Capture the cell that displays the provided text and extract its (x, y) central coordinate. 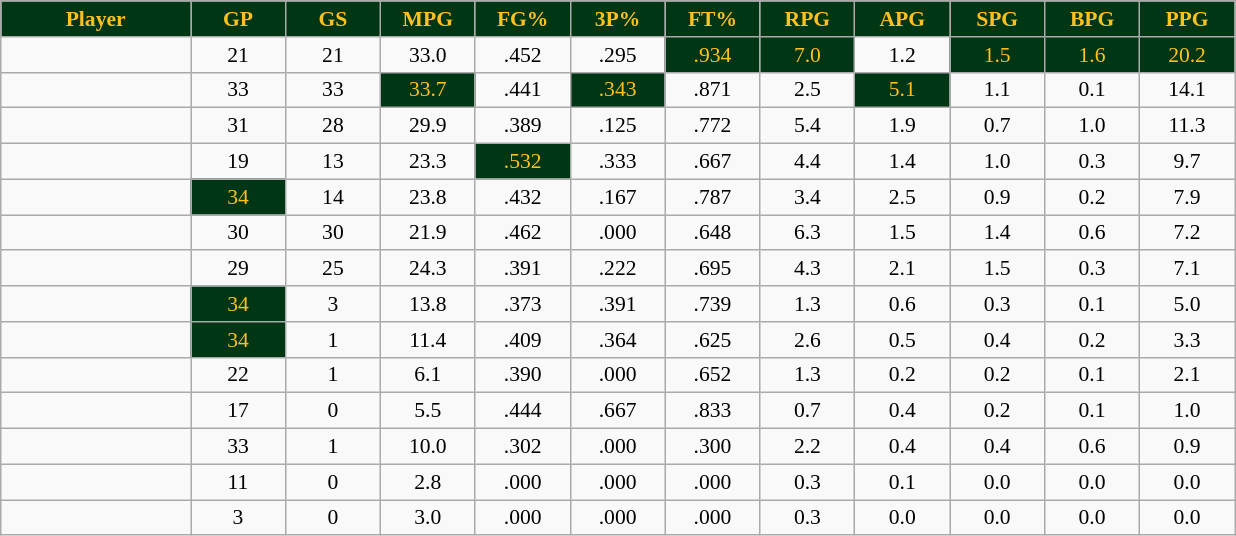
.343 (618, 90)
29 (238, 269)
.772 (712, 126)
.125 (618, 126)
2.2 (808, 447)
PPG (1188, 19)
.300 (712, 447)
MPG (428, 19)
23.3 (428, 162)
19 (238, 162)
3P% (618, 19)
22 (238, 375)
14.1 (1188, 90)
6.3 (808, 233)
17 (238, 411)
5.1 (902, 90)
.648 (712, 233)
24.3 (428, 269)
BPG (1092, 19)
.390 (522, 375)
3.3 (1188, 340)
.333 (618, 162)
13 (332, 162)
.934 (712, 55)
31 (238, 126)
28 (332, 126)
13.8 (428, 304)
14 (332, 197)
.532 (522, 162)
.871 (712, 90)
.295 (618, 55)
.444 (522, 411)
.432 (522, 197)
.167 (618, 197)
1.1 (998, 90)
33.7 (428, 90)
5.4 (808, 126)
.441 (522, 90)
.302 (522, 447)
2.6 (808, 340)
RPG (808, 19)
11.3 (1188, 126)
APG (902, 19)
.462 (522, 233)
4.3 (808, 269)
.222 (618, 269)
23.8 (428, 197)
.452 (522, 55)
7.2 (1188, 233)
.389 (522, 126)
FG% (522, 19)
FT% (712, 19)
1.2 (902, 55)
GP (238, 19)
5.0 (1188, 304)
.652 (712, 375)
9.7 (1188, 162)
2.8 (428, 482)
1.6 (1092, 55)
.409 (522, 340)
SPG (998, 19)
.373 (522, 304)
7.9 (1188, 197)
7.0 (808, 55)
7.1 (1188, 269)
Player (96, 19)
.787 (712, 197)
21.9 (428, 233)
33.0 (428, 55)
.364 (618, 340)
20.2 (1188, 55)
.695 (712, 269)
1.9 (902, 126)
.625 (712, 340)
4.4 (808, 162)
11 (238, 482)
3.0 (428, 518)
3.4 (808, 197)
10.0 (428, 447)
GS (332, 19)
5.5 (428, 411)
6.1 (428, 375)
29.9 (428, 126)
11.4 (428, 340)
0.5 (902, 340)
.739 (712, 304)
.833 (712, 411)
25 (332, 269)
